Locate the cell with the specified text and output its (X, Y) center coordinate. 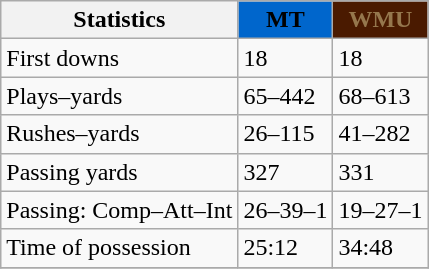
Statistics (120, 20)
WMU (380, 20)
41–282 (380, 134)
65–442 (286, 96)
26–39–1 (286, 210)
34:48 (380, 248)
26–115 (286, 134)
Plays–yards (120, 96)
Passing yards (120, 172)
19–27–1 (380, 210)
Passing: Comp–Att–Int (120, 210)
MT (286, 20)
Time of possession (120, 248)
327 (286, 172)
Rushes–yards (120, 134)
331 (380, 172)
25:12 (286, 248)
68–613 (380, 96)
First downs (120, 58)
